Locate the cell with the specified text and output its (X, Y) center coordinate. 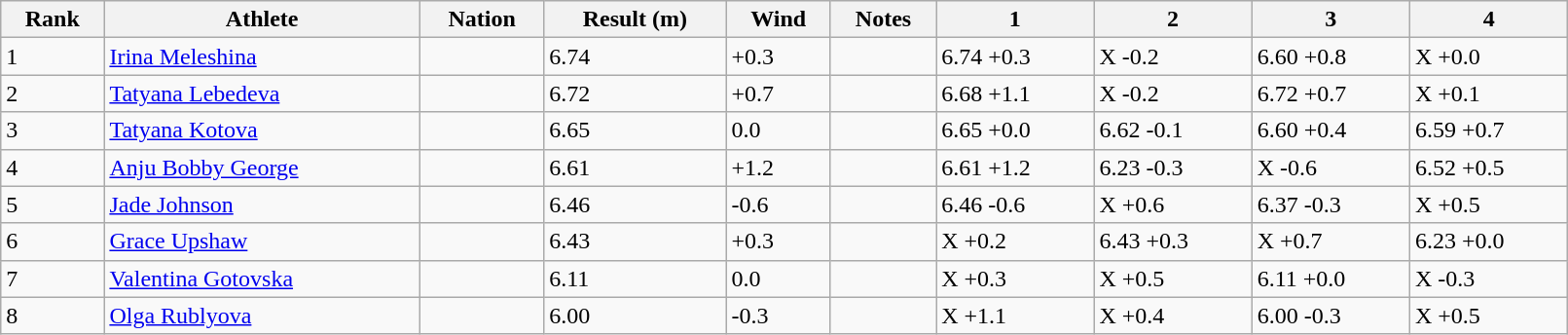
-0.3 (779, 316)
6.52 +0.5 (1488, 167)
Nation (483, 19)
Anju Bobby George (263, 167)
6.46 (635, 205)
6.61 (635, 167)
6.65 (635, 130)
6.43 (635, 242)
6.23 -0.3 (1173, 167)
7 (53, 279)
Grace Upshaw (263, 242)
X +0.3 (1015, 279)
Rank (53, 19)
Result (m) (635, 19)
6.65 +0.0 (1015, 130)
-0.6 (779, 205)
6.23 +0.0 (1488, 242)
5 (53, 205)
X +0.7 (1331, 242)
X +0.1 (1488, 93)
Olga Rublyova (263, 316)
X +0.0 (1488, 56)
Athlete (263, 19)
6.00 -0.3 (1331, 316)
X -0.6 (1331, 167)
6 (53, 242)
X +0.4 (1173, 316)
6.11 (635, 279)
X +1.1 (1015, 316)
Notes (883, 19)
6.43 +0.3 (1173, 242)
Tatyana Lebedeva (263, 93)
6.74 (635, 56)
+0.7 (779, 93)
6.11 +0.0 (1331, 279)
Tatyana Kotova (263, 130)
X +0.2 (1015, 242)
6.37 -0.3 (1331, 205)
X +0.6 (1173, 205)
6.72 (635, 93)
6.72 +0.7 (1331, 93)
Irina Meleshina (263, 56)
Valentina Gotovska (263, 279)
6.60 +0.8 (1331, 56)
Wind (779, 19)
6.00 (635, 316)
Jade Johnson (263, 205)
+1.2 (779, 167)
6.60 +0.4 (1331, 130)
6.74 +0.3 (1015, 56)
6.59 +0.7 (1488, 130)
8 (53, 316)
6.46 -0.6 (1015, 205)
6.68 +1.1 (1015, 93)
6.61 +1.2 (1015, 167)
6.62 -0.1 (1173, 130)
X -0.3 (1488, 279)
